Return the [x, y] coordinate for the center point of the cell that contains the specified text.  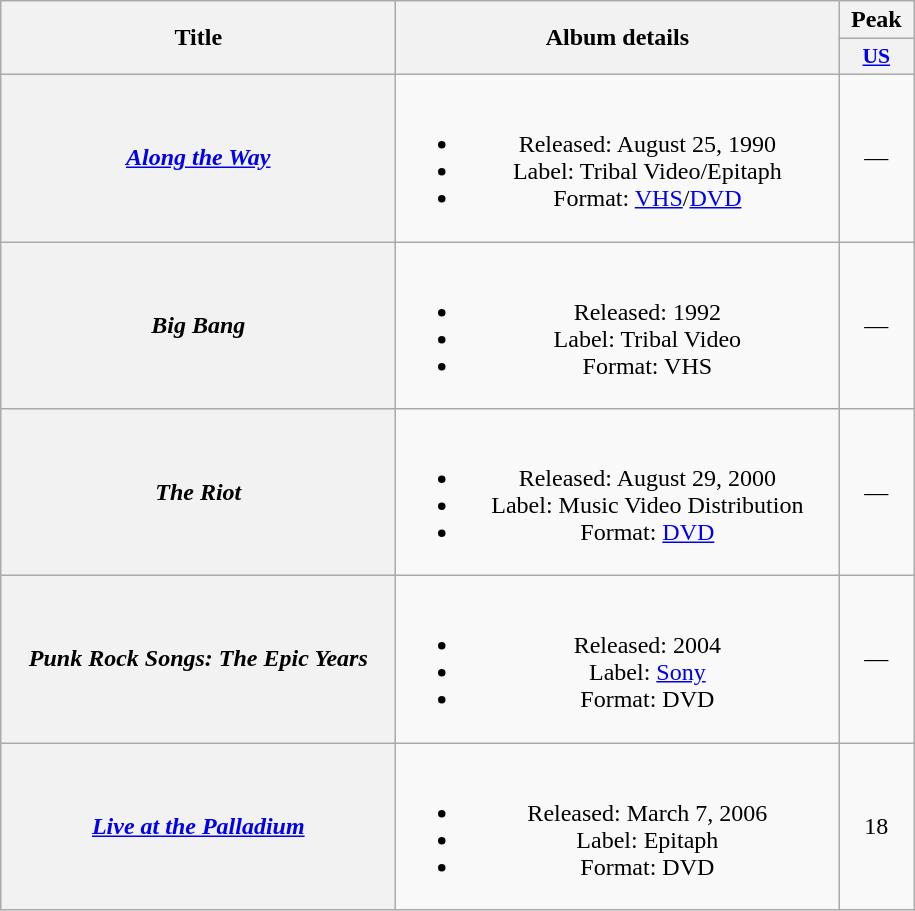
Live at the Palladium [198, 826]
18 [876, 826]
The Riot [198, 492]
Released: August 25, 1990Label: Tribal Video/EpitaphFormat: VHS/DVD [618, 158]
Big Bang [198, 326]
Released: 2004Label: SonyFormat: DVD [618, 660]
Album details [618, 38]
Along the Way [198, 158]
Punk Rock Songs: The Epic Years [198, 660]
Released: August 29, 2000Label: Music Video DistributionFormat: DVD [618, 492]
Released: 1992Label: Tribal VideoFormat: VHS [618, 326]
Peak [876, 20]
Released: March 7, 2006Label: EpitaphFormat: DVD [618, 826]
US [876, 57]
Title [198, 38]
